Return the [X, Y] coordinate for the center point of the cell that contains the specified text.  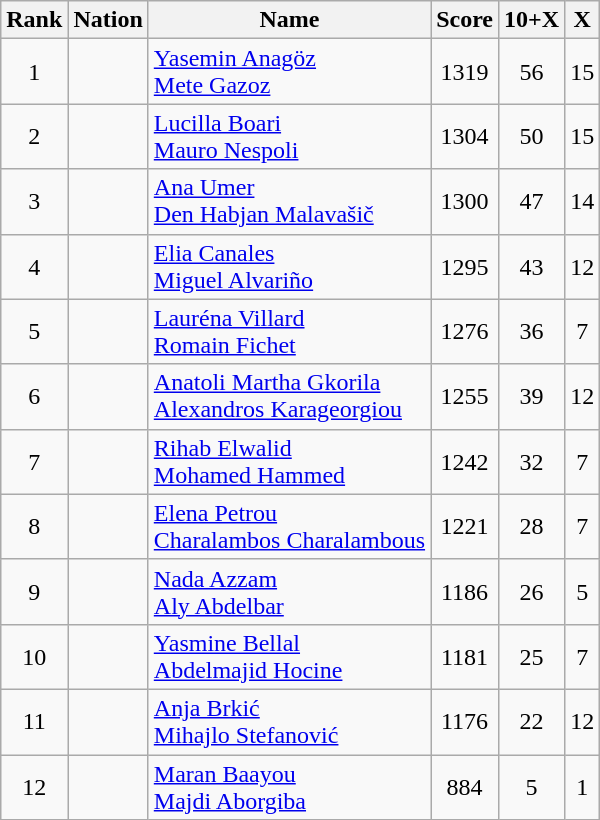
1295 [465, 266]
8 [34, 526]
1176 [465, 722]
56 [532, 72]
Score [465, 20]
1300 [465, 202]
Rihab ElwalidMohamed Hammed [289, 462]
1304 [465, 136]
28 [532, 526]
Anatoli Martha GkorilaAlexandros Karageorgiou [289, 396]
26 [532, 592]
1255 [465, 396]
10+X [532, 20]
2 [34, 136]
Ana UmerDen Habjan Malavašič [289, 202]
14 [582, 202]
Anja BrkićMihajlo Stefanović [289, 722]
Nation [108, 20]
1186 [465, 592]
1221 [465, 526]
1242 [465, 462]
43 [532, 266]
Rank [34, 20]
1276 [465, 332]
50 [532, 136]
32 [532, 462]
Maran BaayouMajdi Aborgiba [289, 786]
Elia CanalesMiguel Alvariño [289, 266]
36 [532, 332]
9 [34, 592]
25 [532, 656]
X [582, 20]
1181 [465, 656]
Lucilla BoariMauro Nespoli [289, 136]
1319 [465, 72]
47 [532, 202]
Nada AzzamAly Abdelbar [289, 592]
3 [34, 202]
Lauréna VillardRomain Fichet [289, 332]
39 [532, 396]
Yasemin AnagözMete Gazoz [289, 72]
10 [34, 656]
Elena PetrouCharalambos Charalambous [289, 526]
4 [34, 266]
884 [465, 786]
22 [532, 722]
11 [34, 722]
Yasmine BellalAbdelmajid Hocine [289, 656]
6 [34, 396]
Name [289, 20]
